Pinpoint the cell where the given text exists, returning its (X, Y) midpoint coordinate. 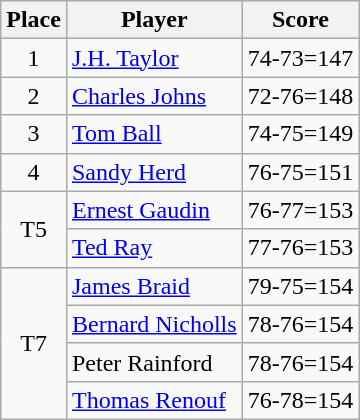
Score (300, 20)
Player (154, 20)
T7 (34, 343)
4 (34, 172)
Tom Ball (154, 134)
James Braid (154, 286)
Ted Ray (154, 248)
Thomas Renouf (154, 400)
76-77=153 (300, 210)
3 (34, 134)
Place (34, 20)
Ernest Gaudin (154, 210)
76-78=154 (300, 400)
Sandy Herd (154, 172)
74-73=147 (300, 58)
Peter Rainford (154, 362)
2 (34, 96)
72-76=148 (300, 96)
Bernard Nicholls (154, 324)
T5 (34, 229)
Charles Johns (154, 96)
74-75=149 (300, 134)
79-75=154 (300, 286)
76-75=151 (300, 172)
J.H. Taylor (154, 58)
1 (34, 58)
77-76=153 (300, 248)
